Detect which cell encompasses the target text, then output its (X, Y) center coordinate. 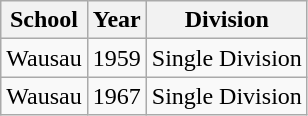
1967 (116, 96)
School (44, 20)
Year (116, 20)
Division (226, 20)
1959 (116, 58)
